Output the (X, Y) coordinate of the center of the cell containing the given text.  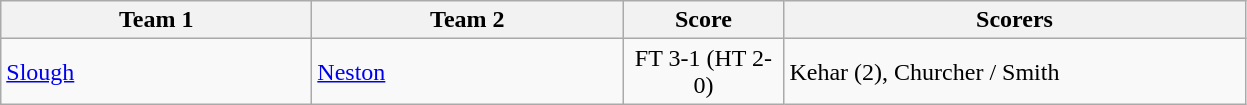
Neston (468, 72)
FT 3-1 (HT 2-0) (704, 72)
Slough (156, 72)
Scorers (1014, 20)
Team 1 (156, 20)
Score (704, 20)
Kehar (2), Churcher / Smith (1014, 72)
Team 2 (468, 20)
